Pinpoint the cell where the given text exists, returning its [x, y] midpoint coordinate. 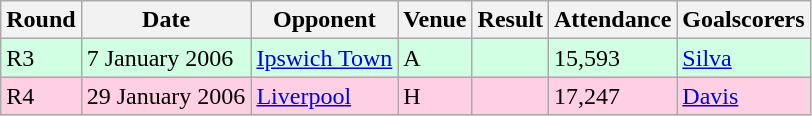
Davis [744, 96]
15,593 [612, 58]
Opponent [324, 20]
Result [510, 20]
17,247 [612, 96]
R3 [41, 58]
29 January 2006 [166, 96]
Ipswich Town [324, 58]
Venue [435, 20]
7 January 2006 [166, 58]
H [435, 96]
Round [41, 20]
A [435, 58]
R4 [41, 96]
Goalscorers [744, 20]
Date [166, 20]
Silva [744, 58]
Liverpool [324, 96]
Attendance [612, 20]
